For the text-containing cell, return its midpoint in [X, Y] coordinate format. 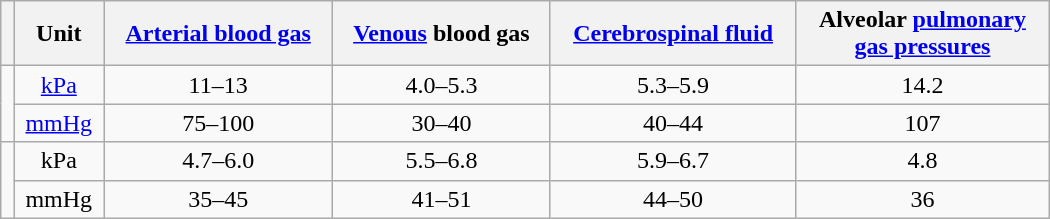
11–13 [218, 85]
5.5–6.8 [441, 161]
4.8 [923, 161]
30–40 [441, 123]
75–100 [218, 123]
14.2 [923, 85]
4.7–6.0 [218, 161]
5.3–5.9 [672, 85]
44–50 [672, 199]
5.9–6.7 [672, 161]
40–44 [672, 123]
36 [923, 199]
107 [923, 123]
Alveolar pulmonary gas pressures [923, 34]
Arterial blood gas [218, 34]
Cerebrospinal fluid [672, 34]
Venous blood gas [441, 34]
41–51 [441, 199]
Unit [59, 34]
4.0–5.3 [441, 85]
35–45 [218, 199]
